From the cell containing the given text, extract its center point as (X, Y) coordinate. 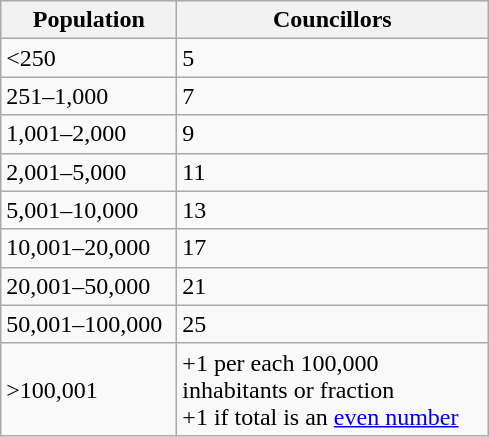
1,001–2,000 (89, 134)
10,001–20,000 (89, 248)
17 (332, 248)
11 (332, 172)
2,001–5,000 (89, 172)
5 (332, 58)
5,001–10,000 (89, 210)
7 (332, 96)
9 (332, 134)
Population (89, 20)
25 (332, 324)
+1 per each 100,000 inhabitants or fraction+1 if total is an even number (332, 389)
251–1,000 (89, 96)
<250 (89, 58)
50,001–100,000 (89, 324)
21 (332, 286)
Councillors (332, 20)
20,001–50,000 (89, 286)
>100,001 (89, 389)
13 (332, 210)
